Capture the cell that displays the provided text and extract its [X, Y] central coordinate. 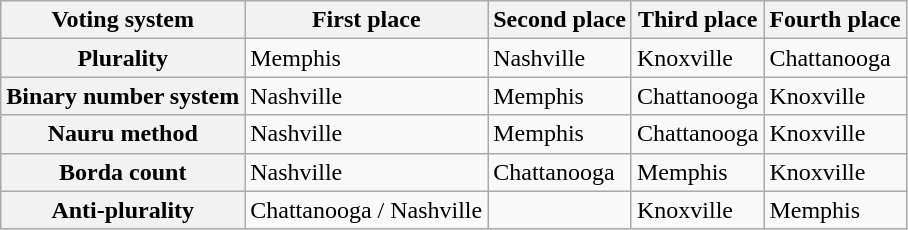
Binary number system [123, 96]
Fourth place [835, 20]
Plurality [123, 58]
First place [366, 20]
Nauru method [123, 134]
Borda count [123, 172]
Voting system [123, 20]
Second place [560, 20]
Anti-plurality [123, 210]
Third place [697, 20]
Chattanooga / Nashville [366, 210]
